Search for the cell housing the specified text and yield its (x, y) center coordinate. 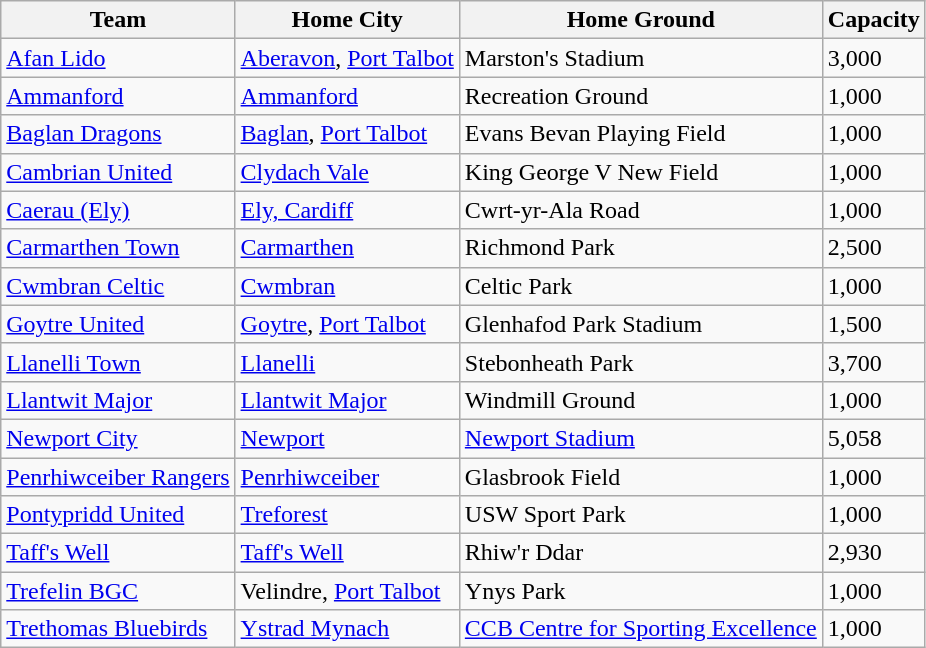
3,000 (874, 58)
Capacity (874, 20)
Trethomas Bluebirds (118, 629)
King George V New Field (640, 172)
CCB Centre for Sporting Excellence (640, 629)
Caerau (Ely) (118, 210)
Clydach Vale (347, 172)
Cwrt-yr-Ala Road (640, 210)
Llanelli Town (118, 362)
Cwmbran Celtic (118, 286)
Cambrian United (118, 172)
Glasbrook Field (640, 477)
Baglan, Port Talbot (347, 134)
Penrhiwceiber Rangers (118, 477)
USW Sport Park (640, 515)
5,058 (874, 438)
Recreation Ground (640, 96)
Glenhafod Park Stadium (640, 324)
Windmill Ground (640, 400)
Treforest (347, 515)
Newport (347, 438)
Trefelin BGC (118, 591)
Ynys Park (640, 591)
Cwmbran (347, 286)
Velindre, Port Talbot (347, 591)
Afan Lido (118, 58)
Marston's Stadium (640, 58)
Penrhiwceiber (347, 477)
Celtic Park (640, 286)
Aberavon, Port Talbot (347, 58)
Newport Stadium (640, 438)
Evans Bevan Playing Field (640, 134)
2,930 (874, 553)
1,500 (874, 324)
Stebonheath Park (640, 362)
Goytre, Port Talbot (347, 324)
Baglan Dragons (118, 134)
Richmond Park (640, 248)
Goytre United (118, 324)
Team (118, 20)
Pontypridd United (118, 515)
Newport City (118, 438)
Ystrad Mynach (347, 629)
Rhiw'r Ddar (640, 553)
Carmarthen Town (118, 248)
Ely, Cardiff (347, 210)
3,700 (874, 362)
Carmarthen (347, 248)
2,500 (874, 248)
Llanelli (347, 362)
Home City (347, 20)
Home Ground (640, 20)
